Detect which cell encompasses the target text, then output its (X, Y) center coordinate. 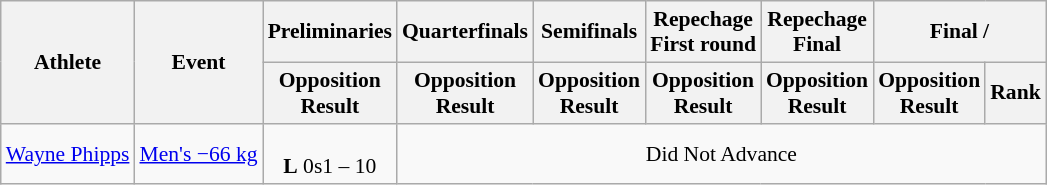
Preliminaries (330, 32)
Wayne Phipps (68, 154)
Rank (1016, 92)
Semifinals (589, 32)
Athlete (68, 62)
Final / (960, 32)
Quarterfinals (465, 32)
RepechageFirst round (703, 32)
RepechageFinal (817, 32)
L 0s1 – 10 (330, 154)
Did Not Advance (722, 154)
Men's −66 kg (198, 154)
Event (198, 62)
